For the text-containing cell, return its midpoint in (X, Y) coordinate format. 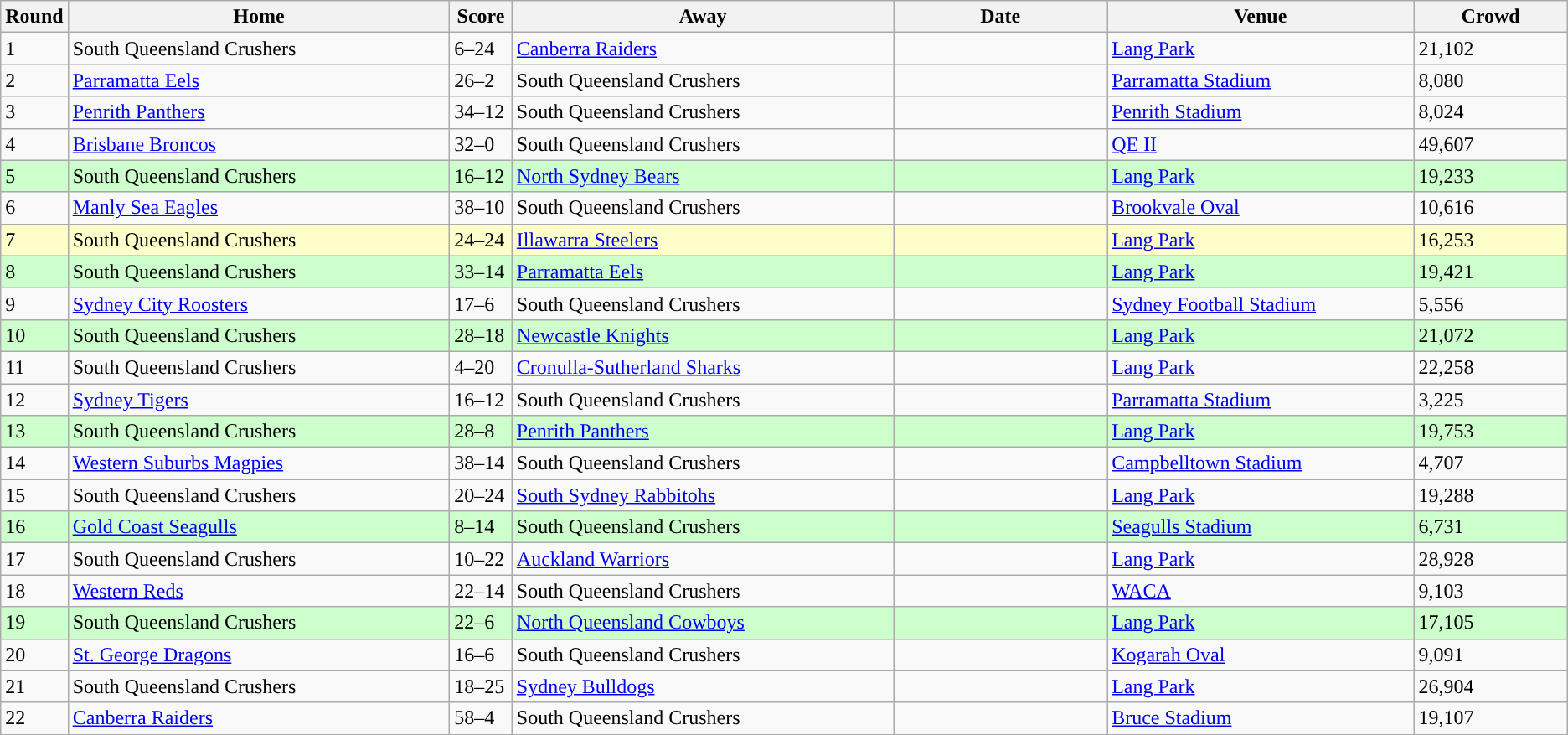
Score (481, 17)
North Queensland Cowboys (703, 623)
58–4 (481, 718)
16,253 (1491, 240)
Cronulla-Sutherland Sharks (703, 367)
Manly Sea Eagles (259, 208)
28–18 (481, 335)
28,928 (1491, 559)
9,091 (1491, 655)
14 (34, 463)
2 (34, 80)
8–14 (481, 527)
17,105 (1491, 623)
22–14 (481, 591)
North Sydney Bears (703, 176)
Newcastle Knights (703, 335)
21,072 (1491, 335)
18–25 (481, 686)
South Sydney Rabbitohs (703, 495)
19,233 (1491, 176)
3,225 (1491, 400)
WACA (1261, 591)
Seagulls Stadium (1261, 527)
Illawarra Steelers (703, 240)
Sydney Tigers (259, 400)
5,556 (1491, 303)
21,102 (1491, 49)
22,258 (1491, 367)
16 (34, 527)
7 (34, 240)
18 (34, 591)
38–10 (481, 208)
20–24 (481, 495)
Sydney Football Stadium (1261, 303)
24–24 (481, 240)
10–22 (481, 559)
33–14 (481, 272)
12 (34, 400)
17 (34, 559)
17–6 (481, 303)
22 (34, 718)
9 (34, 303)
11 (34, 367)
19,107 (1491, 718)
10 (34, 335)
26–2 (481, 80)
38–14 (481, 463)
Kogarah Oval (1261, 655)
32–0 (481, 144)
10,616 (1491, 208)
15 (34, 495)
9,103 (1491, 591)
4 (34, 144)
49,607 (1491, 144)
8,024 (1491, 112)
Gold Coast Seagulls (259, 527)
20 (34, 655)
21 (34, 686)
22–6 (481, 623)
4,707 (1491, 463)
34–12 (481, 112)
Auckland Warriors (703, 559)
26,904 (1491, 686)
28–8 (481, 432)
Penrith Stadium (1261, 112)
Sydney Bulldogs (703, 686)
19,753 (1491, 432)
4–20 (481, 367)
Home (259, 17)
Western Suburbs Magpies (259, 463)
QE II (1261, 144)
3 (34, 112)
Crowd (1491, 17)
Bruce Stadium (1261, 718)
8,080 (1491, 80)
6–24 (481, 49)
Western Reds (259, 591)
Round (34, 17)
19,421 (1491, 272)
13 (34, 432)
19,288 (1491, 495)
Sydney City Roosters (259, 303)
16–6 (481, 655)
Brookvale Oval (1261, 208)
5 (34, 176)
8 (34, 272)
Campbelltown Stadium (1261, 463)
19 (34, 623)
6 (34, 208)
Away (703, 17)
Venue (1261, 17)
Date (1000, 17)
St. George Dragons (259, 655)
Brisbane Broncos (259, 144)
6,731 (1491, 527)
1 (34, 49)
